Scan for the cell matching the given text and deliver its (X, Y) coordinate at center. 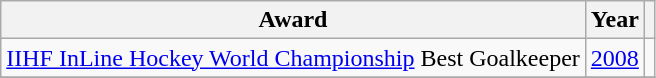
Year (614, 20)
IIHF InLine Hockey World Championship Best Goalkeeper (294, 58)
Award (294, 20)
2008 (614, 58)
